From the cell containing the given text, extract its center point as [x, y] coordinate. 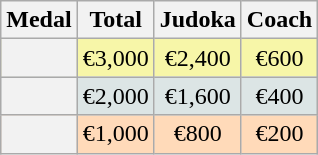
Medal [39, 20]
€2,400 [198, 58]
€1,000 [116, 134]
Total [116, 20]
€1,600 [198, 96]
€800 [198, 134]
€600 [279, 58]
€200 [279, 134]
€3,000 [116, 58]
€2,000 [116, 96]
Judoka [198, 20]
Coach [279, 20]
€400 [279, 96]
